Capture the cell that displays the provided text and extract its [x, y] central coordinate. 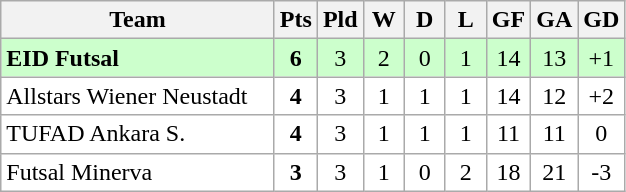
Pld [340, 20]
W [384, 20]
+2 [602, 96]
GF [508, 20]
TUFAD Ankara S. [138, 134]
GA [554, 20]
+1 [602, 58]
18 [508, 172]
D [424, 20]
-3 [602, 172]
GD [602, 20]
12 [554, 96]
L [466, 20]
Futsal Minerva [138, 172]
13 [554, 58]
Pts [296, 20]
21 [554, 172]
6 [296, 58]
Allstars Wiener Neustadt [138, 96]
Team [138, 20]
EID Futsal [138, 58]
